Identify which cell holds the provided text, then report its (x, y) central coordinate. 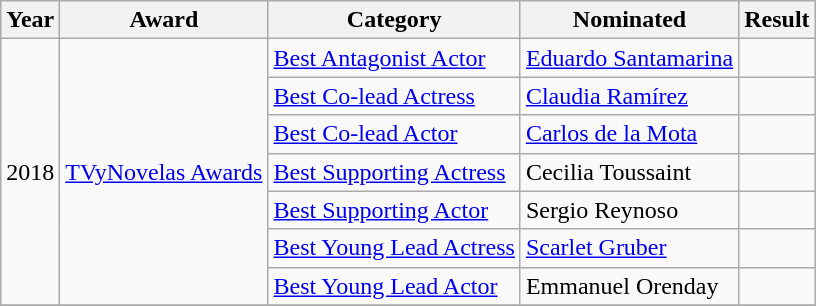
Best Antagonist Actor (394, 58)
Cecilia Toussaint (629, 172)
Best Co-lead Actress (394, 96)
Best Co-lead Actor (394, 134)
Emmanuel Orenday (629, 286)
TVyNovelas Awards (164, 172)
Year (30, 20)
Result (777, 20)
2018 (30, 172)
Best Young Lead Actress (394, 248)
Claudia Ramírez (629, 96)
Nominated (629, 20)
Scarlet Gruber (629, 248)
Category (394, 20)
Eduardo Santamarina (629, 58)
Award (164, 20)
Best Supporting Actor (394, 210)
Carlos de la Mota (629, 134)
Best Young Lead Actor (394, 286)
Best Supporting Actress (394, 172)
Sergio Reynoso (629, 210)
